Return [x, y] of the center of cell containing provided text 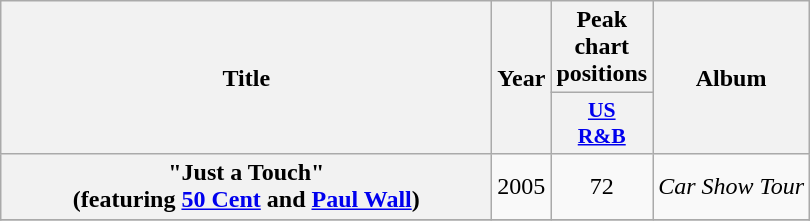
Car Show Tour [732, 186]
USR&B [602, 124]
72 [602, 186]
Album [732, 78]
2005 [522, 186]
Year [522, 78]
Peak chart positions [602, 47]
"Just a Touch"(featuring 50 Cent and Paul Wall) [246, 186]
Title [246, 78]
